Search for the cell housing the specified text and yield its [X, Y] center coordinate. 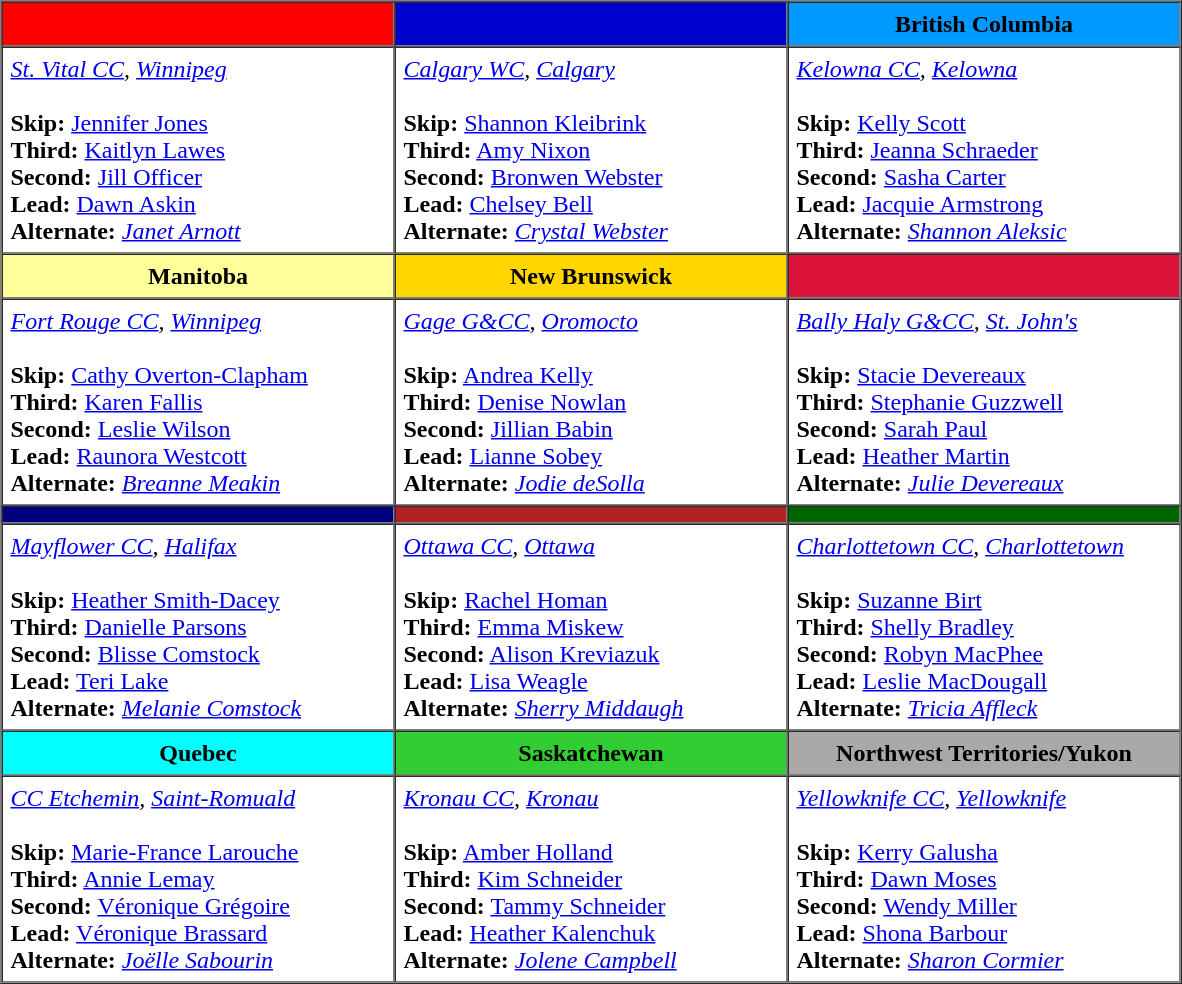
Yellowknife CC, YellowknifeSkip: Kerry Galusha Third: Dawn Moses Second: Wendy Miller Lead: Shona Barbour Alternate: Sharon Cormier [984, 880]
Bally Haly G&CC, St. John'sSkip: Stacie Devereaux Third: Stephanie Guzzwell Second: Sarah Paul Lead: Heather Martin Alternate: Julie Devereaux [984, 402]
Kelowna CC, KelownaSkip: Kelly Scott Third: Jeanna Schraeder Second: Sasha Carter Lead: Jacquie Armstrong Alternate: Shannon Aleksic [984, 150]
St. Vital CC, WinnipegSkip: Jennifer Jones Third: Kaitlyn Lawes Second: Jill Officer Lead: Dawn Askin Alternate: Janet Arnott [198, 150]
New Brunswick [590, 276]
Mayflower CC, HalifaxSkip: Heather Smith-Dacey Third: Danielle Parsons Second: Blisse Comstock Lead: Teri Lake Alternate: Melanie Comstock [198, 628]
Northwest Territories/Yukon [984, 752]
Gage G&CC, OromoctoSkip: Andrea Kelly Third: Denise Nowlan Second: Jillian Babin Lead: Lianne Sobey Alternate: Jodie deSolla [590, 402]
Calgary WC, CalgarySkip: Shannon Kleibrink Third: Amy Nixon Second: Bronwen Webster Lead: Chelsey Bell Alternate: Crystal Webster [590, 150]
Fort Rouge CC, WinnipegSkip: Cathy Overton-Clapham Third: Karen Fallis Second: Leslie Wilson Lead: Raunora Westcott Alternate: Breanne Meakin [198, 402]
Ottawa CC, OttawaSkip: Rachel Homan Third: Emma Miskew Second: Alison Kreviazuk Lead: Lisa Weagle Alternate: Sherry Middaugh [590, 628]
Quebec [198, 752]
Saskatchewan [590, 752]
Manitoba [198, 276]
British Columbia [984, 24]
Kronau CC, KronauSkip: Amber Holland Third: Kim Schneider Second: Tammy Schneider Lead: Heather Kalenchuk Alternate: Jolene Campbell [590, 880]
Charlottetown CC, CharlottetownSkip: Suzanne Birt Third: Shelly Bradley Second: Robyn MacPhee Lead: Leslie MacDougall Alternate: Tricia Affleck [984, 628]
